Return the (x, y) coordinate for the center point of the cell that contains the specified text.  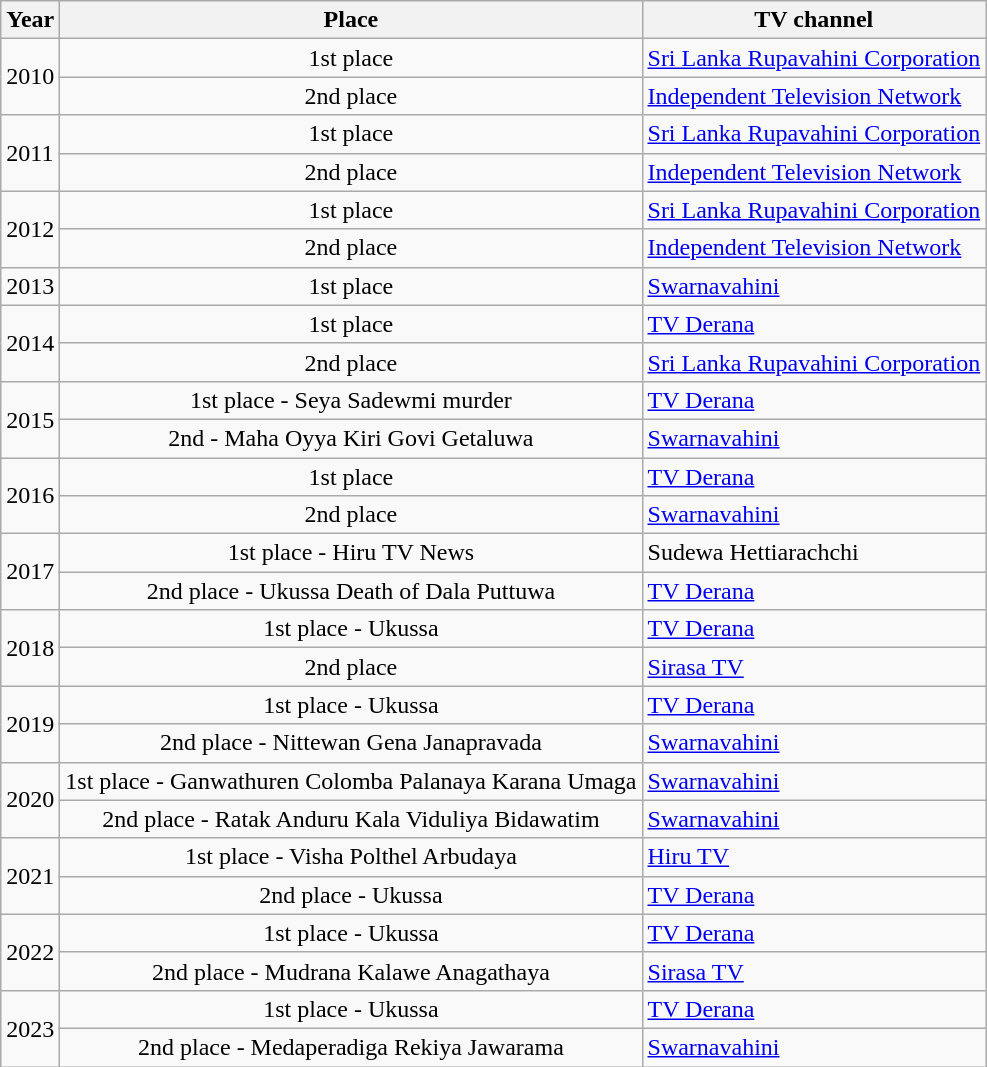
2011 (30, 153)
2nd - Maha Oyya Kiri Govi Getaluwa (351, 438)
2nd place - Ukussa (351, 895)
2013 (30, 286)
2010 (30, 77)
TV channel (814, 20)
1st place - Visha Polthel Arbudaya (351, 857)
2020 (30, 800)
2016 (30, 496)
2nd place - Mudrana Kalawe Anagathaya (351, 971)
2nd place - Nittewan Gena Janapravada (351, 743)
2012 (30, 229)
2015 (30, 419)
Place (351, 20)
Hiru TV (814, 857)
2023 (30, 1028)
2018 (30, 648)
Year (30, 20)
1st place - Seya Sadewmi murder (351, 400)
2021 (30, 876)
1st place - Ganwathuren Colomba Palanaya Karana Umaga (351, 781)
2019 (30, 724)
2nd place - Ukussa Death of Dala Puttuwa (351, 591)
2014 (30, 343)
2nd place - Medaperadiga Rekiya Jawarama (351, 1047)
1st place - Hiru TV News (351, 553)
2022 (30, 952)
2017 (30, 572)
Sudewa Hettiarachchi (814, 553)
2nd place - Ratak Anduru Kala Viduliya Bidawatim (351, 819)
